Return (X, Y) of the center of cell containing provided text 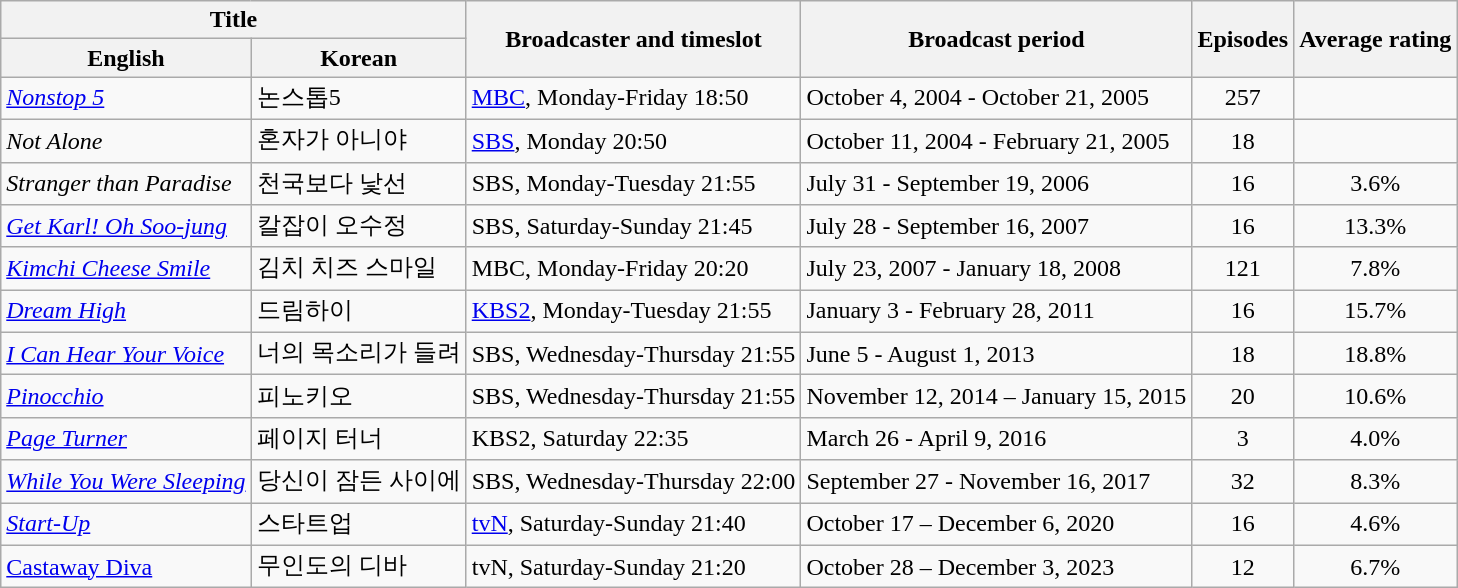
July 28 - September 16, 2007 (996, 226)
June 5 - August 1, 2013 (996, 354)
Not Alone (126, 140)
October 11, 2004 - February 21, 2005 (996, 140)
121 (1243, 268)
KBS2, Saturday 22:35 (634, 438)
4.6% (1376, 524)
Broadcaster and timeslot (634, 39)
January 3 - February 28, 2011 (996, 312)
July 23, 2007 - January 18, 2008 (996, 268)
Page Turner (126, 438)
혼자가 아니야 (358, 140)
드림하이 (358, 312)
3.6% (1376, 184)
논스톱5 (358, 98)
20 (1243, 396)
Average rating (1376, 39)
페이지 터너 (358, 438)
SBS, Monday 20:50 (634, 140)
While You Were Sleeping (126, 482)
8.3% (1376, 482)
6.7% (1376, 566)
SBS, Monday-Tuesday 21:55 (634, 184)
18.8% (1376, 354)
스타트업 (358, 524)
I Can Hear Your Voice (126, 354)
김치 치즈 스마일 (358, 268)
15.7% (1376, 312)
tvN, Saturday-Sunday 21:40 (634, 524)
Dream High (126, 312)
4.0% (1376, 438)
Castaway Diva (126, 566)
무인도의 디바 (358, 566)
Get Karl! Oh Soo-jung (126, 226)
Episodes (1243, 39)
13.3% (1376, 226)
12 (1243, 566)
MBC, Monday-Friday 20:20 (634, 268)
10.6% (1376, 396)
너의 목소리가 들려 (358, 354)
September 27 - November 16, 2017 (996, 482)
32 (1243, 482)
천국보다 낯선 (358, 184)
피노키오 (358, 396)
Start-Up (126, 524)
March 26 - April 9, 2016 (996, 438)
257 (1243, 98)
SBS, Saturday-Sunday 21:45 (634, 226)
Stranger than Paradise (126, 184)
Kimchi Cheese Smile (126, 268)
English (126, 58)
October 4, 2004 - October 21, 2005 (996, 98)
칼잡이 오수정 (358, 226)
당신이 잠든 사이에 (358, 482)
KBS2, Monday-Tuesday 21:55 (634, 312)
Korean (358, 58)
3 (1243, 438)
tvN, Saturday-Sunday 21:20 (634, 566)
July 31 - September 19, 2006 (996, 184)
October 17 – December 6, 2020 (996, 524)
SBS, Wednesday-Thursday 22:00 (634, 482)
MBC, Monday-Friday 18:50 (634, 98)
7.8% (1376, 268)
November 12, 2014 – January 15, 2015 (996, 396)
Broadcast period (996, 39)
Nonstop 5 (126, 98)
Title (234, 20)
Pinocchio (126, 396)
October 28 – December 3, 2023 (996, 566)
